Determine the (x, y) coordinate at the center of the cell enclosing the given text.  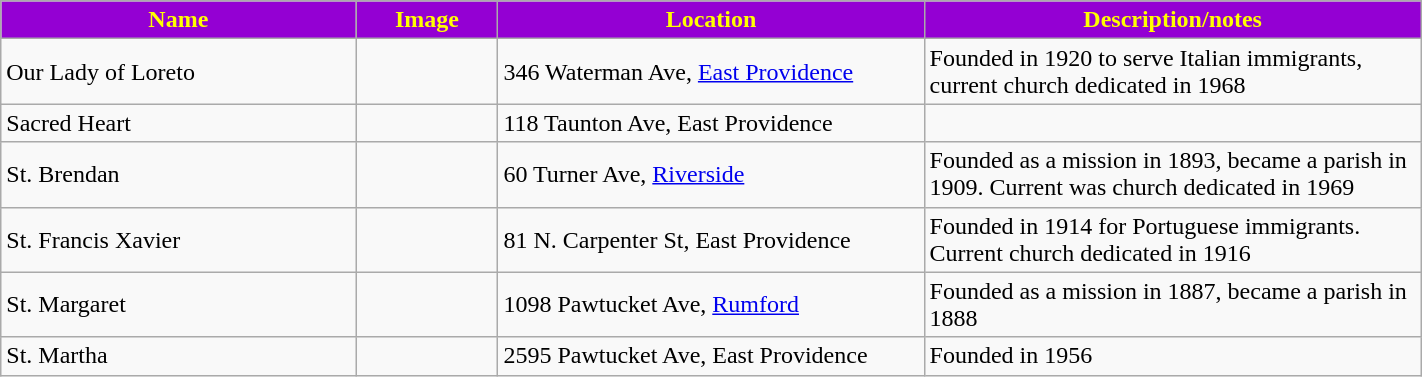
60 Turner Ave, Riverside (711, 174)
Founded as a mission in 1893, became a parish in 1909. Current was church dedicated in 1969 (1172, 174)
Description/notes (1172, 20)
Our Lady of Loreto (178, 72)
Founded in 1920 to serve Italian immigrants, current church dedicated in 1968 (1172, 72)
Founded in 1914 for Portuguese immigrants. Current church dedicated in 1916 (1172, 240)
St. Margaret (178, 304)
Name (178, 20)
Founded in 1956 (1172, 356)
Location (711, 20)
St. Brendan (178, 174)
81 N. Carpenter St, East Providence (711, 240)
Founded as a mission in 1887, became a parish in 1888 (1172, 304)
Image (427, 20)
1098 Pawtucket Ave, Rumford (711, 304)
St. Francis Xavier (178, 240)
346 Waterman Ave, East Providence (711, 72)
118 Taunton Ave, East Providence (711, 123)
2595 Pawtucket Ave, East Providence (711, 356)
Sacred Heart (178, 123)
St. Martha (178, 356)
